Return [X, Y] of the center of cell containing provided text 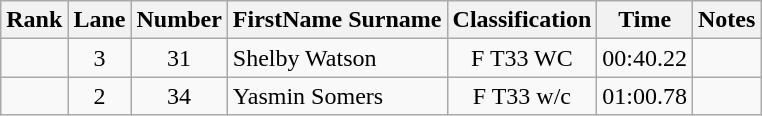
01:00.78 [645, 96]
Rank [34, 20]
Time [645, 20]
FirstName Surname [337, 20]
Classification [522, 20]
31 [179, 58]
Shelby Watson [337, 58]
34 [179, 96]
F T33 WC [522, 58]
Number [179, 20]
Yasmin Somers [337, 96]
F T33 w/c [522, 96]
00:40.22 [645, 58]
Notes [727, 20]
3 [100, 58]
2 [100, 96]
Lane [100, 20]
